Pinpoint the cell where the given text exists, returning its (X, Y) midpoint coordinate. 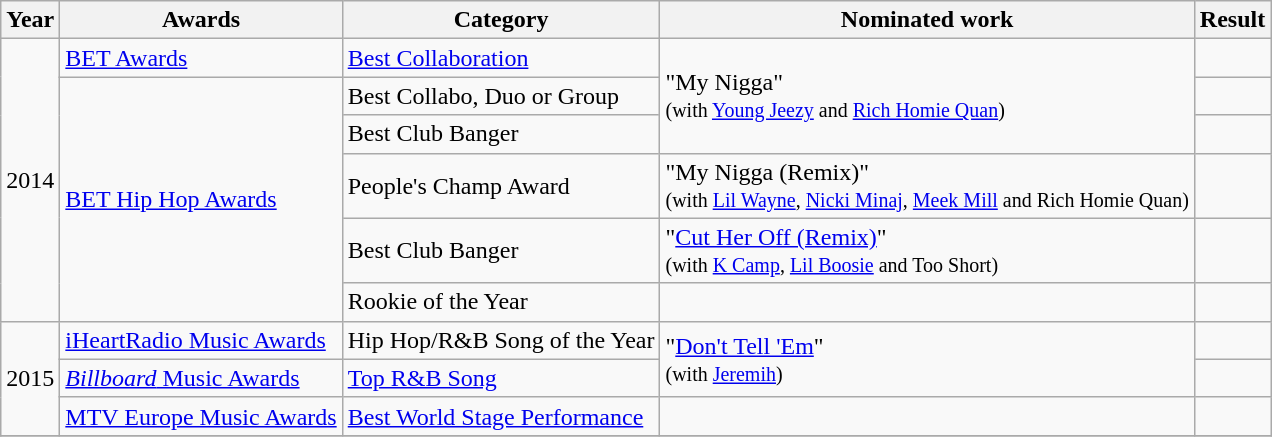
Best Collabo, Duo or Group (501, 96)
MTV Europe Music Awards (201, 416)
Hip Hop/R&B Song of the Year (501, 340)
Billboard Music Awards (201, 378)
"My Nigga" (with Young Jeezy and Rich Homie Quan) (927, 96)
"My Nigga (Remix)" (with Lil Wayne, Nicki Minaj, Meek Mill and Rich Homie Quan) (927, 186)
People's Champ Award (501, 186)
Category (501, 20)
Top R&B Song (501, 378)
"Don't Tell 'Em" (with Jeremih) (927, 359)
Result (1232, 20)
2015 (30, 378)
BET Hip Hop Awards (201, 199)
Awards (201, 20)
Nominated work (927, 20)
BET Awards (201, 58)
iHeartRadio Music Awards (201, 340)
"Cut Her Off (Remix)" (with K Camp, Lil Boosie and Too Short) (927, 250)
Rookie of the Year (501, 302)
Year (30, 20)
Best World Stage Performance (501, 416)
Best Collaboration (501, 58)
2014 (30, 180)
